Scan for the cell matching the given text and deliver its (X, Y) coordinate at center. 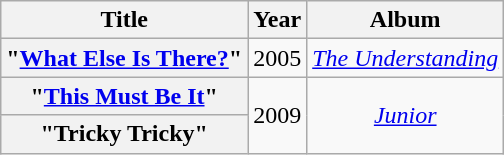
Album (406, 20)
2009 (278, 115)
The Understanding (406, 58)
Junior (406, 115)
"What Else Is There?" (124, 58)
2005 (278, 58)
"Tricky Tricky" (124, 134)
Title (124, 20)
"This Must Be It" (124, 96)
Year (278, 20)
